Search for the cell housing the specified text and yield its (x, y) center coordinate. 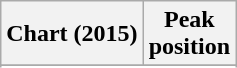
Chart (2015) (72, 34)
Peakposition (189, 34)
